Capture the cell that displays the provided text and extract its (x, y) central coordinate. 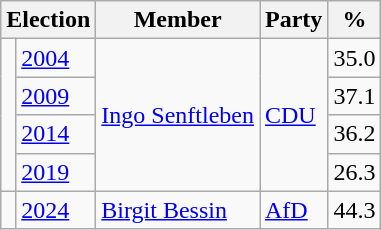
26.3 (354, 172)
Party (294, 20)
Member (178, 20)
Birgit Bessin (178, 210)
2004 (56, 58)
Election (48, 20)
% (354, 20)
2019 (56, 172)
35.0 (354, 58)
CDU (294, 115)
2024 (56, 210)
44.3 (354, 210)
37.1 (354, 96)
36.2 (354, 134)
2014 (56, 134)
2009 (56, 96)
Ingo Senftleben (178, 115)
AfD (294, 210)
